Output the (x, y) coordinate of the center of the cell containing the given text.  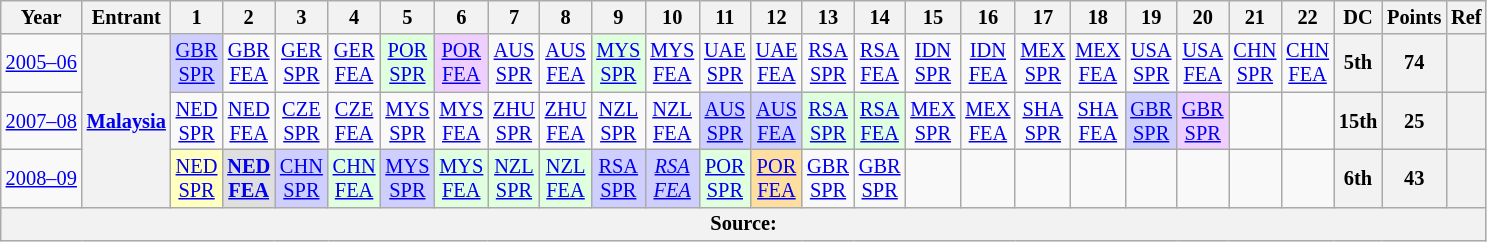
12 (777, 17)
UAEFEA (777, 63)
GERFEA (354, 63)
Source: (744, 224)
6 (461, 17)
14 (880, 17)
5th (1358, 63)
2 (248, 17)
9 (618, 17)
2005–06 (42, 63)
ZHUFEA (566, 121)
UAESPR (725, 63)
21 (1256, 17)
20 (1203, 17)
USASPR (1151, 63)
4 (354, 17)
2007–08 (42, 121)
15th (1358, 121)
7 (514, 17)
GBRFEA (248, 63)
18 (1098, 17)
74 (1414, 63)
2008–09 (42, 178)
11 (725, 17)
Entrant (126, 17)
19 (1151, 17)
16 (988, 17)
1 (197, 17)
CZEFEA (354, 121)
43 (1414, 178)
5 (407, 17)
CZESPR (302, 121)
ZHUSPR (514, 121)
22 (1308, 17)
GERSPR (302, 63)
SHASPR (1042, 121)
USAFEA (1203, 63)
IDNFEA (988, 63)
10 (672, 17)
25 (1414, 121)
DC (1358, 17)
Malaysia (126, 120)
17 (1042, 17)
6th (1358, 178)
IDNSPR (932, 63)
13 (828, 17)
SHAFEA (1098, 121)
8 (566, 17)
15 (932, 17)
Year (42, 17)
Points (1414, 17)
Ref (1466, 17)
3 (302, 17)
